Provide the [x, y] coordinate of the cell's center where the given text is located.  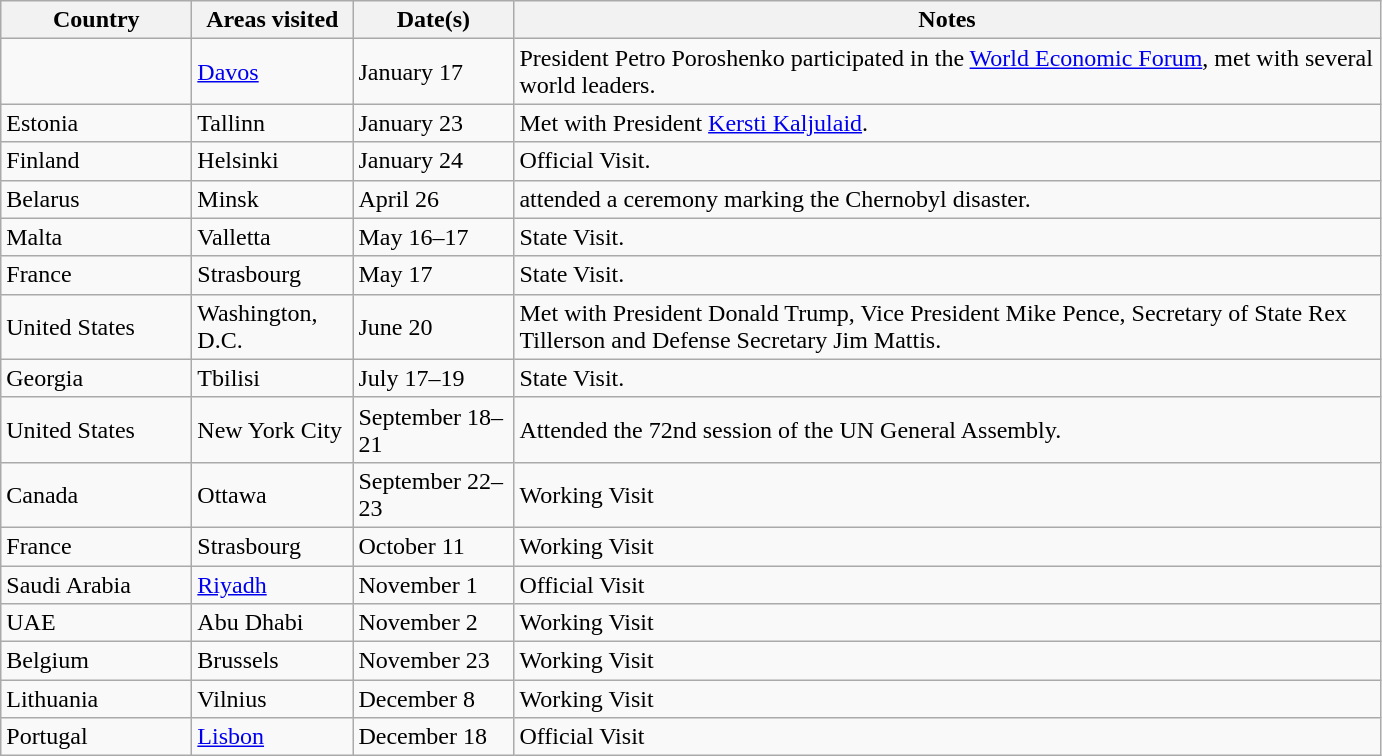
attended a ceremony marking the Chernobyl disaster. [947, 199]
Estonia [96, 123]
Saudi Arabia [96, 585]
Notes [947, 20]
November 1 [434, 585]
Vilnius [272, 699]
Helsinki [272, 161]
UAE [96, 623]
Lisbon [272, 737]
President Petro Poroshenko participated in the World Economic Forum, met with several world leaders. [947, 72]
Date(s) [434, 20]
November 23 [434, 661]
Canada [96, 494]
Finland [96, 161]
November 2 [434, 623]
January 24 [434, 161]
Georgia [96, 378]
July 17–19 [434, 378]
May 17 [434, 275]
Brussels [272, 661]
Abu Dhabi [272, 623]
January 17 [434, 72]
Malta [96, 237]
Tbilisi [272, 378]
September 18–21 [434, 430]
Tallinn [272, 123]
Attended the 72nd session of the UN General Assembly. [947, 430]
Belgium [96, 661]
May 16–17 [434, 237]
Valletta [272, 237]
January 23 [434, 123]
September 22–23 [434, 494]
December 18 [434, 737]
Areas visited [272, 20]
Riyadh [272, 585]
Washington, D.C. [272, 326]
Met with President Kersti Kaljulaid. [947, 123]
Met with President Donald Trump, Vice President Mike Pence, Secretary of State Rex Tillerson and Defense Secretary Jim Mattis. [947, 326]
Portugal [96, 737]
October 11 [434, 546]
Belarus [96, 199]
New York City [272, 430]
Ottawa [272, 494]
Lithuania [96, 699]
Minsk [272, 199]
June 20 [434, 326]
April 26 [434, 199]
Country [96, 20]
December 8 [434, 699]
Official Visit. [947, 161]
Davos [272, 72]
